From the cell containing the given text, extract its center point as [X, Y] coordinate. 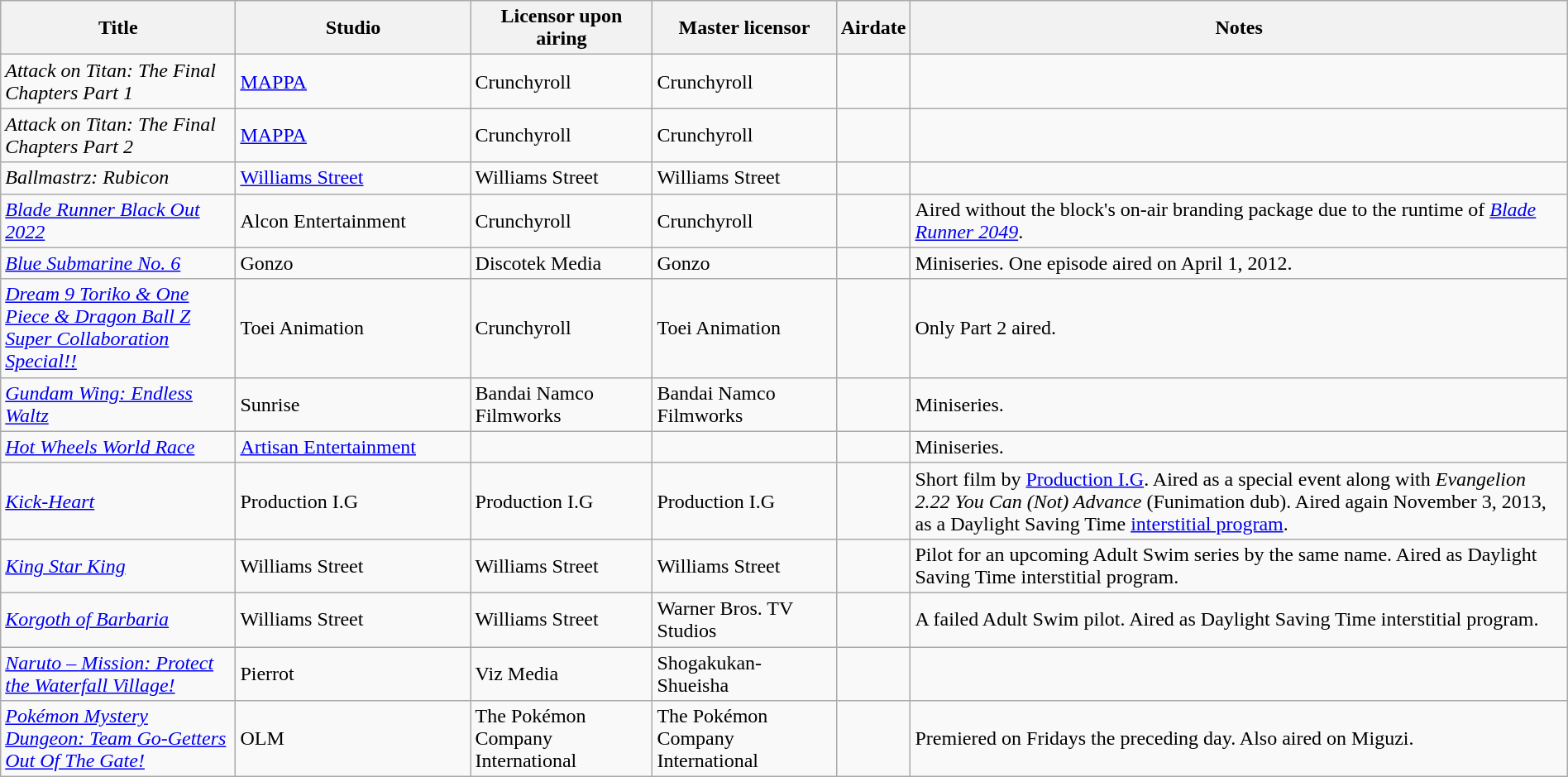
Miniseries. One episode aired on April 1, 2012. [1239, 263]
Korgoth of Barbaria [118, 619]
Warner Bros. TV Studios [744, 619]
Kick-Heart [118, 501]
Pokémon Mystery Dungeon: Team Go-Getters Out Of The Gate! [118, 739]
Airdate [873, 28]
Blue Submarine No. 6 [118, 263]
Studio [353, 28]
A failed Adult Swim pilot. Aired as Daylight Saving Time interstitial program. [1239, 619]
Attack on Titan: The Final Chapters Part 1 [118, 81]
OLM [353, 739]
Aired without the block's on-air branding package due to the runtime of Blade Runner 2049. [1239, 220]
Naruto – Mission: Protect the Waterfall Village! [118, 674]
Dream 9 Toriko & One Piece & Dragon Ball Z Super Collaboration Special!! [118, 328]
Pilot for an upcoming Adult Swim series by the same name. Aired as Daylight Saving Time interstitial program. [1239, 566]
Sunrise [353, 404]
Ballmastrz: Rubicon [118, 178]
Title [118, 28]
Only Part 2 aired. [1239, 328]
Shogakukan-Shueisha [744, 674]
Attack on Titan: The Final Chapters Part 2 [118, 136]
Licensor upon airing [562, 28]
Pierrot [353, 674]
Viz Media [562, 674]
Discotek Media [562, 263]
Blade Runner Black Out 2022 [118, 220]
Alcon Entertainment [353, 220]
King Star King [118, 566]
Gundam Wing: Endless Waltz [118, 404]
Premiered on Fridays the preceding day. Also aired on Miguzi. [1239, 739]
Notes [1239, 28]
Master licensor [744, 28]
Artisan Entertainment [353, 447]
Hot Wheels World Race [118, 447]
